Return the (X, Y) coordinate for the center point of the cell that contains the specified text.  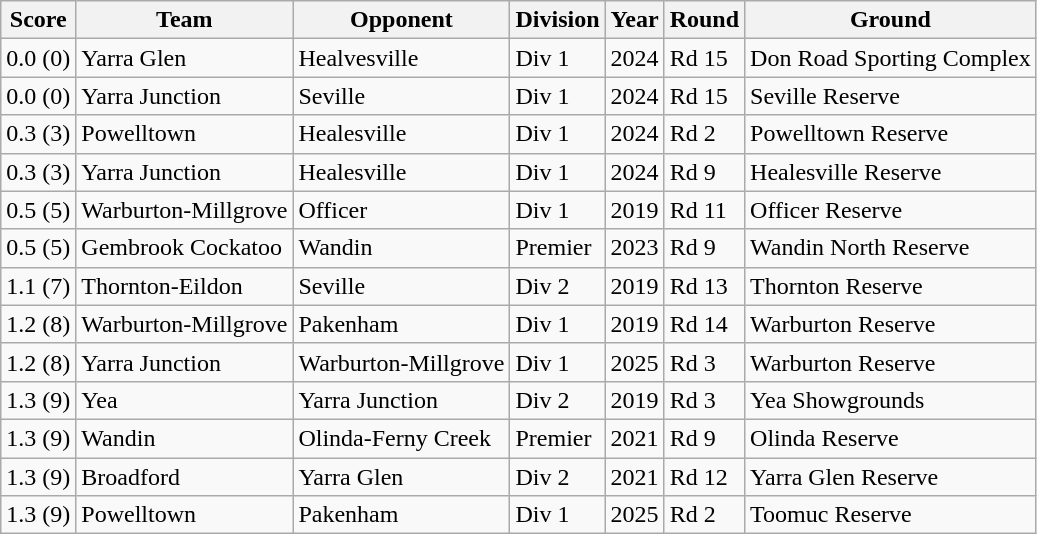
Opponent (402, 20)
Thornton-Eildon (184, 286)
Don Road Sporting Complex (891, 58)
Thornton Reserve (891, 286)
Olinda Reserve (891, 438)
1.1 (7) (38, 286)
Yea Showgrounds (891, 400)
Team (184, 20)
Wandin North Reserve (891, 248)
Officer Reserve (891, 210)
Gembrook Cockatoo (184, 248)
Healvesville (402, 58)
Healesville Reserve (891, 172)
Division (558, 20)
Rd 12 (704, 477)
Rd 14 (704, 324)
Rd 13 (704, 286)
Olinda-Ferny Creek (402, 438)
Year (634, 20)
Ground (891, 20)
Score (38, 20)
2023 (634, 248)
Yea (184, 400)
Rd 11 (704, 210)
Broadford (184, 477)
Yarra Glen Reserve (891, 477)
Seville Reserve (891, 96)
Officer (402, 210)
Powelltown Reserve (891, 134)
Toomuc Reserve (891, 515)
Round (704, 20)
